Detect which cell encompasses the target text, then output its [x, y] center coordinate. 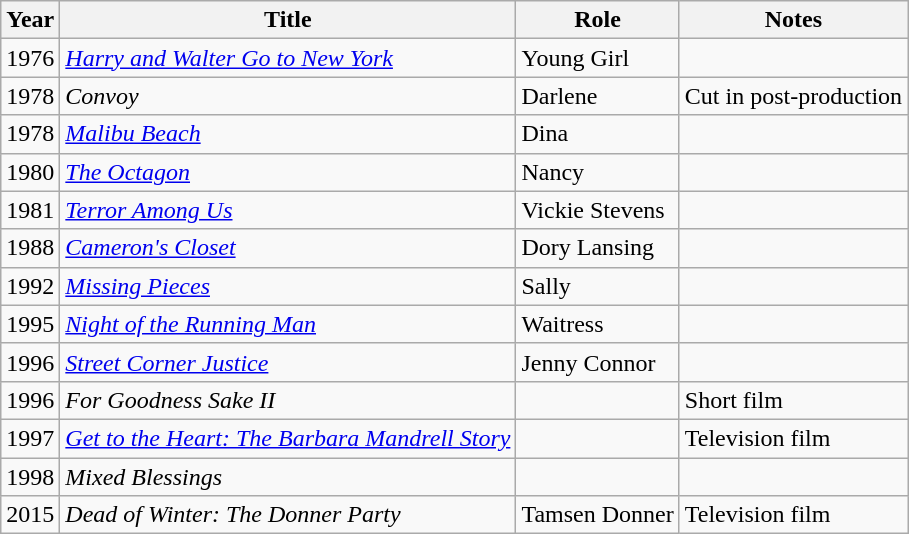
Malibu Beach [288, 134]
1980 [30, 172]
Cut in post-production [793, 96]
Harry and Walter Go to New York [288, 58]
Jenny Connor [598, 362]
Mixed Blessings [288, 477]
1998 [30, 477]
1976 [30, 58]
Dina [598, 134]
Darlene [598, 96]
Missing Pieces [288, 286]
2015 [30, 515]
Sally [598, 286]
Tamsen Donner [598, 515]
Terror Among Us [288, 210]
Vickie Stevens [598, 210]
Year [30, 20]
Young Girl [598, 58]
The Octagon [288, 172]
Cameron's Closet [288, 248]
Street Corner Justice [288, 362]
Convoy [288, 96]
1981 [30, 210]
Nancy [598, 172]
Role [598, 20]
Night of the Running Man [288, 324]
1997 [30, 438]
Dead of Winter: The Donner Party [288, 515]
Get to the Heart: The Barbara Mandrell Story [288, 438]
1995 [30, 324]
1992 [30, 286]
Short film [793, 400]
For Goodness Sake II [288, 400]
1988 [30, 248]
Dory Lansing [598, 248]
Waitress [598, 324]
Title [288, 20]
Notes [793, 20]
